Scan for the cell matching the given text and deliver its (x, y) coordinate at center. 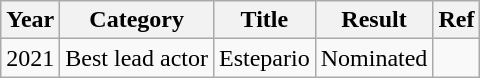
Title (264, 20)
Estepario (264, 58)
Result (374, 20)
Ref (456, 20)
Year (30, 20)
2021 (30, 58)
Nominated (374, 58)
Best lead actor (137, 58)
Category (137, 20)
